Search for the cell housing the specified text and yield its [X, Y] center coordinate. 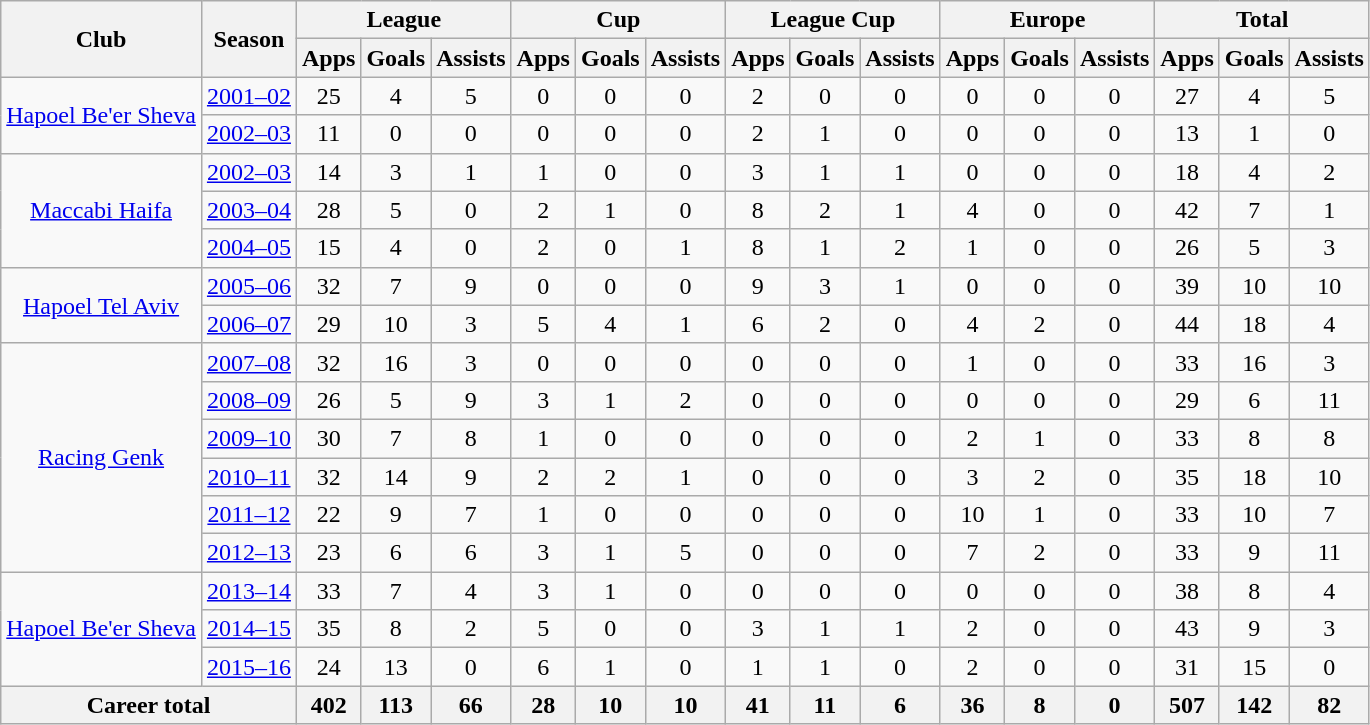
23 [328, 553]
31 [1187, 667]
2001–02 [248, 96]
41 [758, 705]
22 [328, 515]
39 [1187, 286]
Career total [149, 705]
36 [972, 705]
Racing Genk [102, 457]
2013–14 [248, 591]
30 [328, 438]
25 [328, 96]
League Cup [834, 20]
2008–09 [248, 400]
2007–08 [248, 362]
82 [1329, 705]
43 [1187, 629]
27 [1187, 96]
24 [328, 667]
Europe [1048, 20]
Hapoel Tel Aviv [102, 305]
2012–13 [248, 553]
Club [102, 39]
66 [471, 705]
2011–12 [248, 515]
2010–11 [248, 477]
2006–07 [248, 324]
Maccabi Haifa [102, 210]
44 [1187, 324]
Season [248, 39]
2014–15 [248, 629]
2005–06 [248, 286]
Total [1262, 20]
38 [1187, 591]
42 [1187, 210]
2004–05 [248, 248]
2009–10 [248, 438]
507 [1187, 705]
League [404, 20]
Cup [618, 20]
402 [328, 705]
113 [396, 705]
142 [1254, 705]
2003–04 [248, 210]
2015–16 [248, 667]
